Provide the [x, y] coordinate of the cell's center where the given text is located.  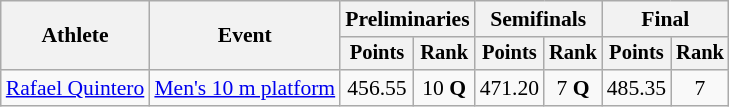
Event [244, 36]
10 Q [444, 88]
7 Q [573, 88]
Men's 10 m platform [244, 88]
471.20 [510, 88]
7 [700, 88]
Athlete [76, 36]
456.55 [377, 88]
Final [666, 19]
Preliminaries [407, 19]
485.35 [636, 88]
Semifinals [538, 19]
Rafael Quintero [76, 88]
